Output the (x, y) coordinate of the center of the cell containing the given text.  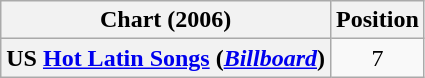
Chart (2006) (166, 20)
US Hot Latin Songs (Billboard) (166, 58)
Position (378, 20)
7 (378, 58)
